Extract the (x, y) coordinate from the center of the cell holding the provided text.  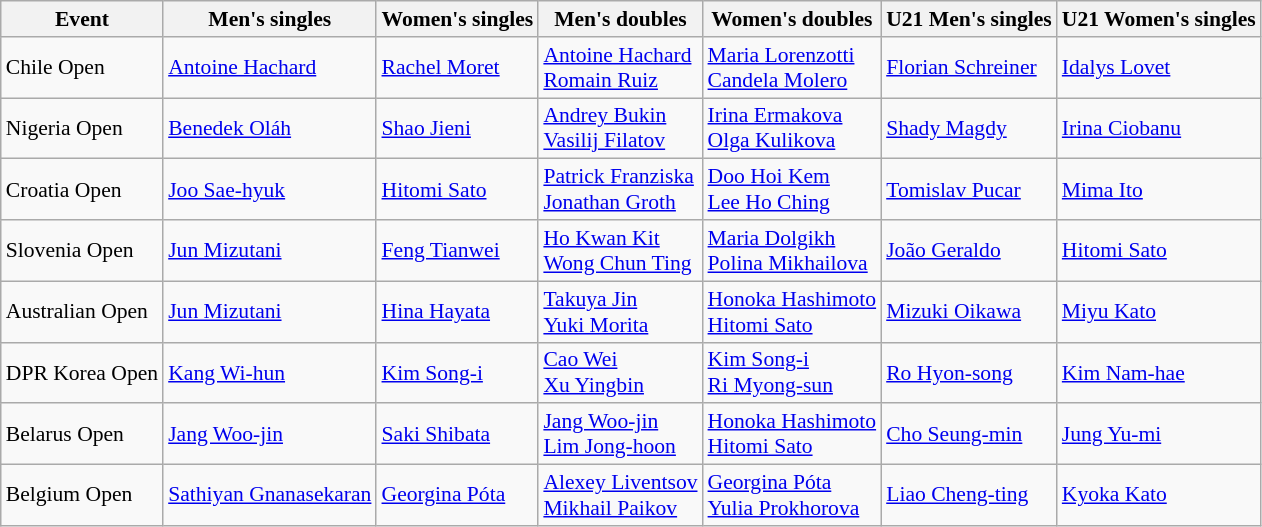
Nigeria Open (82, 128)
Sathiyan Gnanasekaran (270, 496)
Shady Magdy (969, 128)
Liao Cheng-ting (969, 496)
Men's doubles (620, 19)
Saki Shibata (457, 434)
U21 Men's singles (969, 19)
João Geraldo (969, 250)
Tomislav Pucar (969, 190)
Hina Hayata (457, 312)
Rachel Moret (457, 68)
Australian Open (82, 312)
Croatia Open (82, 190)
Shao Jieni (457, 128)
Antoine Hachard Romain Ruiz (620, 68)
Miyu Kato (1159, 312)
Mizuki Oikawa (969, 312)
Kyoka Kato (1159, 496)
Jang Woo-jin (270, 434)
Kim Song-i Ri Myong-sun (792, 372)
Benedek Oláh (270, 128)
Georgina Póta Yulia Prokhorova (792, 496)
Maria Dolgikh Polina Mikhailova (792, 250)
Jung Yu-mi (1159, 434)
Joo Sae-hyuk (270, 190)
Belarus Open (82, 434)
Kang Wi-hun (270, 372)
Alexey Liventsov Mikhail Paikov (620, 496)
Doo Hoi Kem Lee Ho Ching (792, 190)
Cho Seung-min (969, 434)
Slovenia Open (82, 250)
Men's singles (270, 19)
Takuya Jin Yuki Morita (620, 312)
Mima Ito (1159, 190)
Patrick Franziska Jonathan Groth (620, 190)
Ho Kwan Kit Wong Chun Ting (620, 250)
Irina Ermakova Olga Kulikova (792, 128)
U21 Women's singles (1159, 19)
Irina Ciobanu (1159, 128)
Antoine Hachard (270, 68)
Florian Schreiner (969, 68)
Chile Open (82, 68)
Georgina Póta (457, 496)
Feng Tianwei (457, 250)
Women's singles (457, 19)
Cao Wei Xu Yingbin (620, 372)
Kim Nam-hae (1159, 372)
Event (82, 19)
Women's doubles (792, 19)
Kim Song-i (457, 372)
Andrey Bukin Vasilij Filatov (620, 128)
Maria Lorenzotti Candela Molero (792, 68)
DPR Korea Open (82, 372)
Belgium Open (82, 496)
Ro Hyon-song (969, 372)
Jang Woo-jin Lim Jong-hoon (620, 434)
Idalys Lovet (1159, 68)
